Determine the [X, Y] coordinate at the center of the cell enclosing the given text.  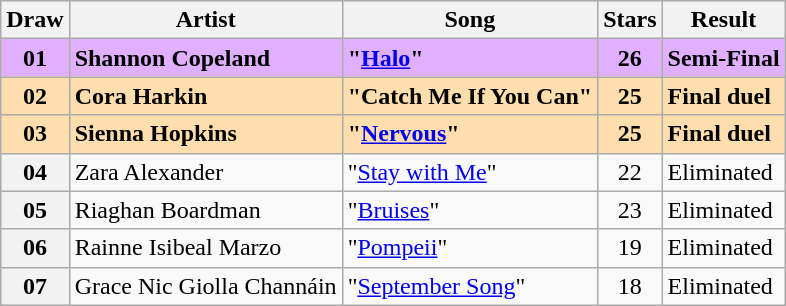
"September Song" [470, 286]
"Pompeii" [470, 248]
04 [35, 172]
Riaghan Boardman [206, 210]
Draw [35, 20]
Stars [630, 20]
Result [724, 20]
"Stay with Me" [470, 172]
19 [630, 248]
Semi-Final [724, 58]
Grace Nic Giolla Channáin [206, 286]
"Bruises" [470, 210]
Song [470, 20]
"Halo" [470, 58]
"Catch Me If You Can" [470, 96]
Zara Alexander [206, 172]
Shannon Copeland [206, 58]
Sienna Hopkins [206, 134]
05 [35, 210]
01 [35, 58]
Rainne Isibeal Marzo [206, 248]
Cora Harkin [206, 96]
23 [630, 210]
03 [35, 134]
26 [630, 58]
02 [35, 96]
07 [35, 286]
18 [630, 286]
06 [35, 248]
"Nervous" [470, 134]
Artist [206, 20]
22 [630, 172]
